Output the (X, Y) coordinate of the center of the cell containing the given text.  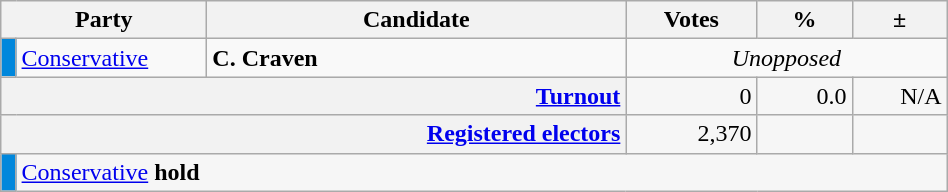
0 (692, 96)
Registered electors (314, 134)
Unopposed (786, 58)
± (900, 20)
Votes (692, 20)
N/A (900, 96)
% (804, 20)
Turnout (314, 96)
Conservative (112, 58)
C. Craven (416, 58)
Conservative hold (482, 172)
Candidate (416, 20)
0.0 (804, 96)
Party (104, 20)
2,370 (692, 134)
